Detect which cell encompasses the target text, then output its [x, y] center coordinate. 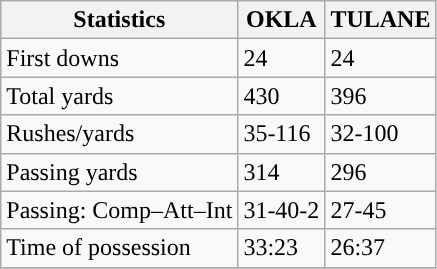
Total yards [120, 96]
296 [380, 172]
27-45 [380, 210]
Passing: Comp–Att–Int [120, 210]
OKLA [282, 20]
26:37 [380, 248]
35-116 [282, 134]
430 [282, 96]
Rushes/yards [120, 134]
314 [282, 172]
396 [380, 96]
Time of possession [120, 248]
Passing yards [120, 172]
32-100 [380, 134]
33:23 [282, 248]
31-40-2 [282, 210]
Statistics [120, 20]
TULANE [380, 20]
First downs [120, 58]
